Provide the [X, Y] coordinate of the cell's center where the given text is located.  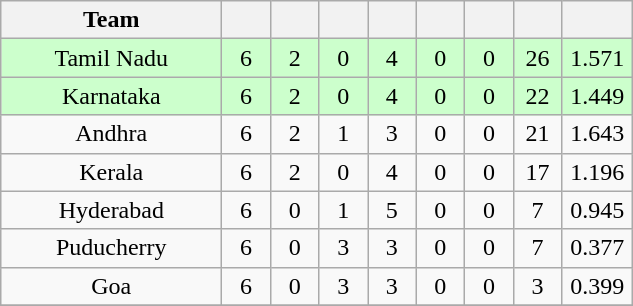
0.945 [598, 210]
Goa [112, 286]
Puducherry [112, 248]
Andhra [112, 134]
Hyderabad [112, 210]
1.196 [598, 172]
Kerala [112, 172]
0.399 [598, 286]
5 [392, 210]
21 [538, 134]
Tamil Nadu [112, 58]
26 [538, 58]
Team [112, 20]
22 [538, 96]
1.643 [598, 134]
17 [538, 172]
0.377 [598, 248]
1.449 [598, 96]
Karnataka [112, 96]
1.571 [598, 58]
